Return [x, y] of the center of cell containing provided text 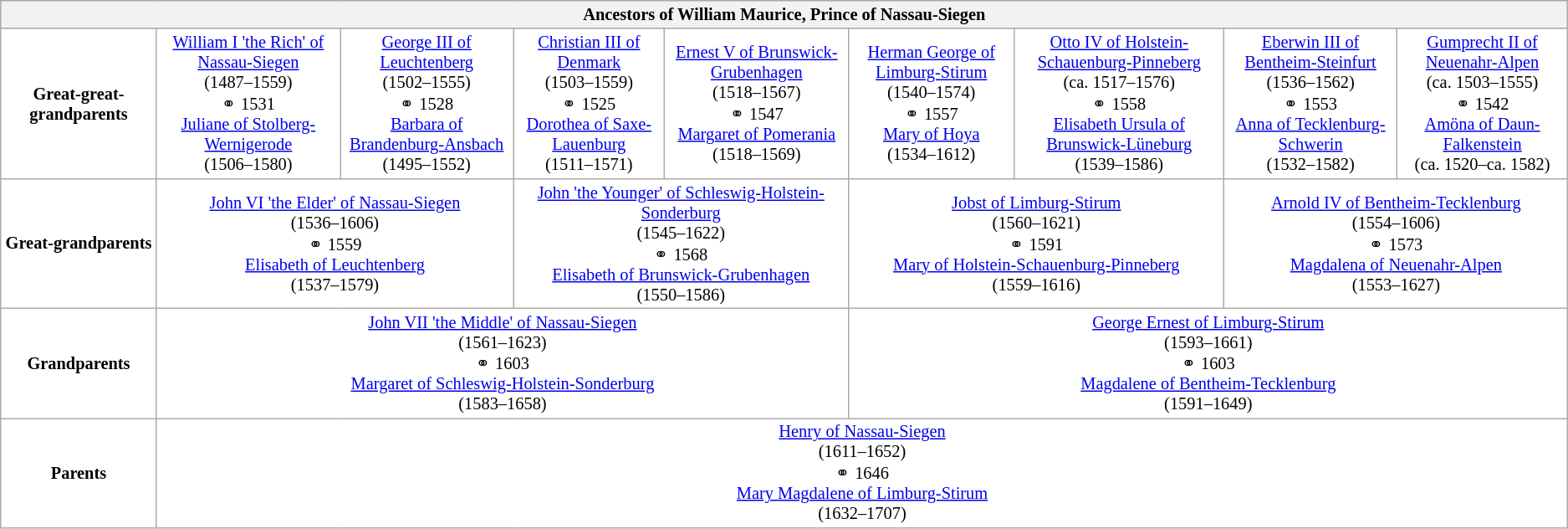
Gumprecht II of Neuenahr-Alpen(ca. 1503–1555)⚭ 1542Amöna of Daun-Falkenstein(ca. 1520–ca. 1582) [1482, 104]
George Ernest of Limburg-Stirum(1593–1661)⚭ 1603Magdalene of Bentheim-Tecklenburg(1591–1649) [1208, 363]
Ancestors of William Maurice, Prince of Nassau-Siegen [784, 14]
George III of Leuchtenberg(1502–1555)⚭ 1528Barbara of Brandenburg-Ansbach(1495–1552) [426, 104]
John VI 'the Elder' of Nassau-Siegen(1536–1606)⚭ 1559Elisabeth of Leuchtenberg(1537–1579) [335, 243]
Otto IV of Holstein-Schauenburg-Pinneberg(ca. 1517–1576)⚭ 1558Elisabeth Ursula of Brunswick-Lüneburg(1539–1586) [1119, 104]
Ernest V of Brunswick-Grubenhagen(1518–1567)⚭ 1547Margaret of Pomerania(1518–1569) [757, 104]
Grandparents [79, 363]
Parents [79, 472]
William I 'the Rich' of Nassau-Siegen(1487–1559)⚭ 1531Juliane of Stolberg-Wernigerode(1506–1580) [248, 104]
Great-great-grandparents [79, 104]
Herman George of Limburg-Stirum(1540–1574)⚭ 1557Mary of Hoya(1534–1612) [932, 104]
Jobst of Limburg-Stirum(1560–1621)⚭ 1591Mary of Holstein-Schauenburg-Pinneberg(1559–1616) [1037, 243]
Christian III of Denmark(1503–1559)⚭ 1525Dorothea of Saxe-Lauenburg(1511–1571) [589, 104]
Arnold IV of Bentheim-Tecklenburg(1554–1606)⚭ 1573Magdalena of Neuenahr-Alpen(1553–1627) [1397, 243]
Eberwin III of Bentheim-Steinfurt(1536–1562)⚭ 1553Anna of Tecklenburg-Schwerin(1532–1582) [1310, 104]
Great-grandparents [79, 243]
Henry of Nassau-Siegen(1611–1652)⚭ 1646Mary Magdalene of Limburg-Stirum(1632–1707) [862, 472]
John VII 'the Middle' of Nassau-Siegen(1561–1623)⚭ 1603Margaret of Schleswig-Holstein-Sonderburg(1583–1658) [503, 363]
John 'the Younger' of Schleswig-Holstein-Sonderburg(1545–1622)⚭ 1568Elisabeth of Brunswick-Grubenhagen(1550–1586) [681, 243]
